Return (x, y) of the center of cell containing provided text 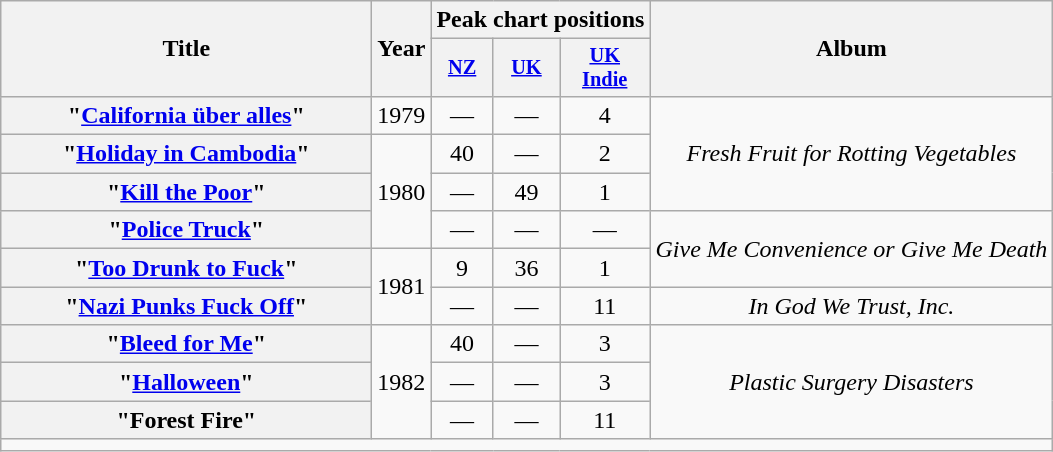
UKIndie (605, 68)
"Halloween" (186, 382)
"Too Drunk to Fuck" (186, 268)
2 (605, 154)
Year (402, 49)
"Police Truck" (186, 230)
1982 (402, 382)
Fresh Fruit for Rotting Vegetables (852, 153)
"Nazi Punks Fuck Off" (186, 306)
In God We Trust, Inc. (852, 306)
Title (186, 49)
"Holiday in Cambodia" (186, 154)
1981 (402, 287)
NZ (462, 68)
1980 (402, 192)
Plastic Surgery Disasters (852, 382)
"Bleed for Me" (186, 344)
"California über alles" (186, 115)
9 (462, 268)
UK (526, 68)
36 (526, 268)
Give Me Convenience or Give Me Death (852, 249)
"Forest Fire" (186, 420)
"Kill the Poor" (186, 192)
Album (852, 49)
4 (605, 115)
1979 (402, 115)
49 (526, 192)
Peak chart positions (540, 20)
